Return the (X, Y) coordinate for the center point of the cell that contains the specified text.  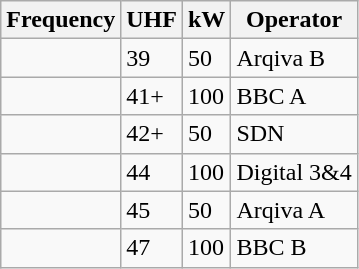
Operator (294, 20)
Arqiva A (294, 210)
44 (152, 172)
41+ (152, 96)
kW (206, 20)
47 (152, 248)
39 (152, 58)
UHF (152, 20)
SDN (294, 134)
Arqiva B (294, 58)
Frequency (61, 20)
45 (152, 210)
Digital 3&4 (294, 172)
BBC A (294, 96)
BBC B (294, 248)
42+ (152, 134)
